Extract the (X, Y) coordinate from the center of the cell holding the provided text.  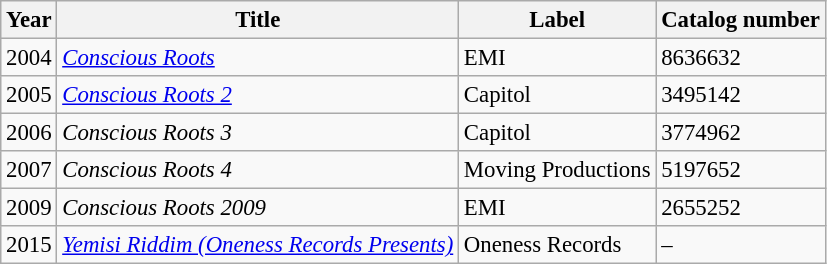
Oneness Records (558, 245)
Title (258, 20)
Yemisi Riddim (Oneness Records Presents) (258, 245)
Label (558, 20)
2655252 (740, 208)
Year (29, 20)
3495142 (740, 95)
Conscious Roots 2009 (258, 208)
2004 (29, 58)
8636632 (740, 58)
Conscious Roots 4 (258, 170)
– (740, 245)
2007 (29, 170)
5197652 (740, 170)
2005 (29, 95)
2006 (29, 133)
Catalog number (740, 20)
Conscious Roots 3 (258, 133)
2015 (29, 245)
2009 (29, 208)
Conscious Roots (258, 58)
3774962 (740, 133)
Conscious Roots 2 (258, 95)
Moving Productions (558, 170)
